Search for the cell housing the specified text and yield its [x, y] center coordinate. 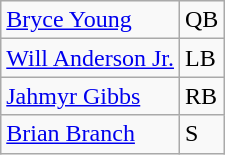
LB [202, 58]
RB [202, 96]
Brian Branch [90, 134]
S [202, 134]
Jahmyr Gibbs [90, 96]
Will Anderson Jr. [90, 58]
QB [202, 20]
Bryce Young [90, 20]
